Determine the [x, y] coordinate at the center of the cell enclosing the given text.  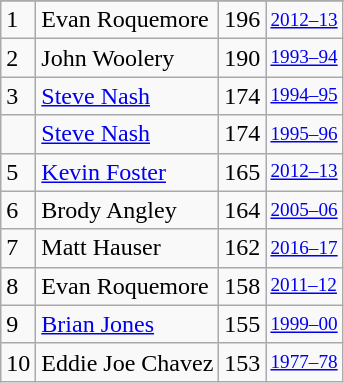
John Woolery [128, 58]
3 [18, 96]
1993–94 [304, 58]
2 [18, 58]
2005–06 [304, 210]
Brian Jones [128, 324]
Matt Hauser [128, 248]
2011–12 [304, 286]
7 [18, 248]
162 [242, 248]
Kevin Foster [128, 172]
Eddie Joe Chavez [128, 362]
164 [242, 210]
1999–00 [304, 324]
1995–96 [304, 134]
158 [242, 286]
155 [242, 324]
153 [242, 362]
Brody Angley [128, 210]
8 [18, 286]
2016–17 [304, 248]
196 [242, 20]
190 [242, 58]
6 [18, 210]
9 [18, 324]
1994–95 [304, 96]
10 [18, 362]
1 [18, 20]
1977–78 [304, 362]
165 [242, 172]
5 [18, 172]
